Return the [X, Y] coordinate for the center point of the cell that contains the specified text.  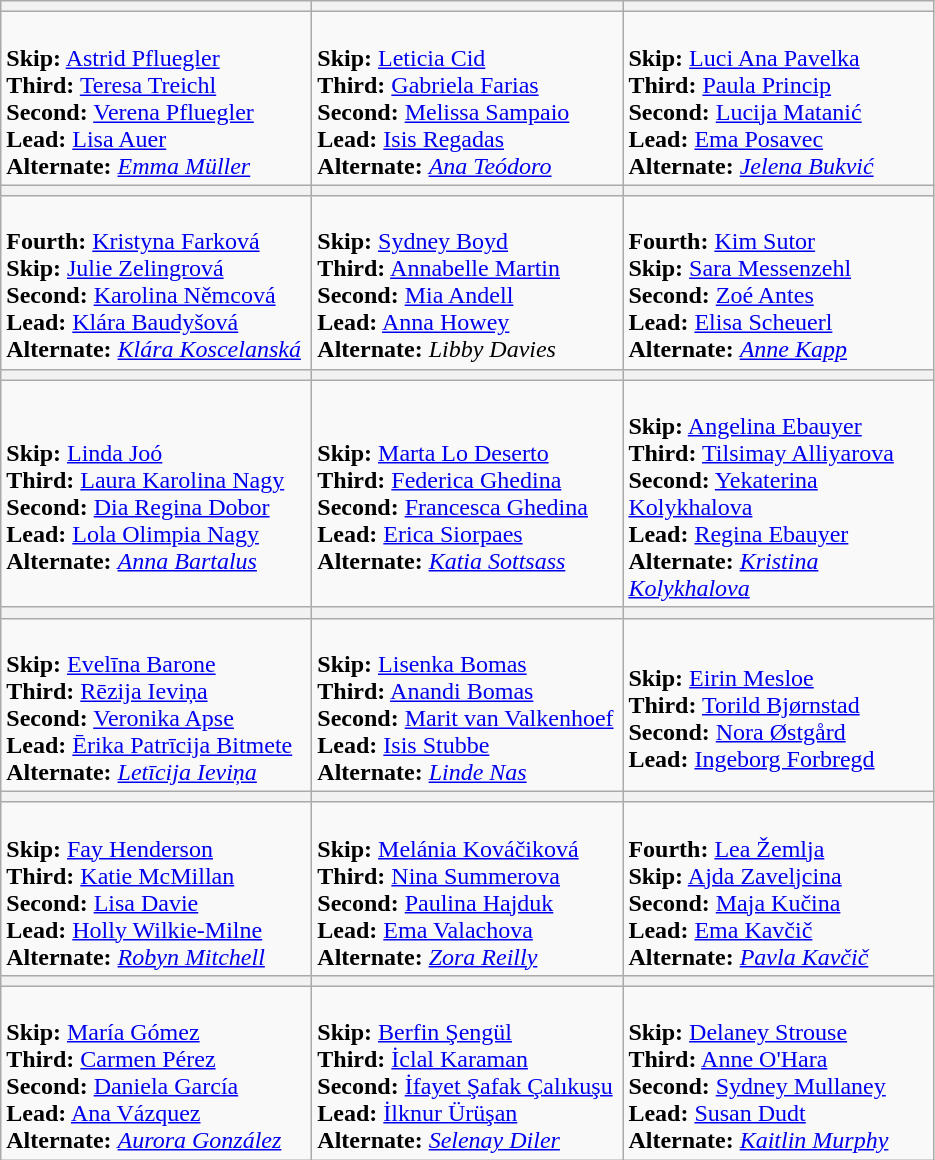
Skip: Linda Joó Third: Laura Karolina Nagy Second: Dia Regina Dobor Lead: Lola Olimpia Nagy Alternate: Anna Bartalus [156, 494]
Skip: Astrid Pfluegler Third: Teresa Treichl Second: Verena Pfluegler Lead: Lisa Auer Alternate: Emma Müller [156, 98]
Skip: Eirin Mesloe Third: Torild Bjørnstad Second: Nora Østgård Lead: Ingeborg Forbregd [778, 704]
Skip: Marta Lo Deserto Third: Federica Ghedina Second: Francesca Ghedina Lead: Erica Siorpaes Alternate: Katia Sottsass [468, 494]
Skip: Evelīna Barone Third: Rēzija Ieviņa Second: Veronika Apse Lead: Ērika Patrīcija Bitmete Alternate: Letīcija Ieviņa [156, 704]
Skip: Melánia Kováčiková Third: Nina Summerova Second: Paulina Hajduk Lead: Ema Valachova Alternate: Zora Reilly [468, 888]
Fourth: Kristyna Farková Skip: Julie Zelingrová Second: Karolina Němcová Lead: Klára Baudyšová Alternate: Klára Koscelanská [156, 282]
Fourth: Lea Žemlja Skip: Ajda Zaveljcina Second: Maja Kučina Lead: Ema Kavčič Alternate: Pavla Kavčič [778, 888]
Skip: Angelina Ebauyer Third: Tilsimay Alliyarova Second: Yekaterina Kolykhalova Lead: Regina Ebauyer Alternate: Kristina Kolykhalova [778, 494]
Fourth: Kim Sutor Skip: Sara Messenzehl Second: Zoé Antes Lead: Elisa Scheuerl Alternate: Anne Kapp [778, 282]
Skip: María Gómez Third: Carmen Pérez Second: Daniela García Lead: Ana Vázquez Alternate: Aurora González [156, 1072]
Skip: Lisenka Bomas Third: Anandi Bomas Second: Marit van Valkenhoef Lead: Isis Stubbe Alternate: Linde Nas [468, 704]
Skip: Leticia Cid Third: Gabriela Farias Second: Melissa Sampaio Lead: Isis Regadas Alternate: Ana Teódoro [468, 98]
Skip: Sydney Boyd Third: Annabelle Martin Second: Mia Andell Lead: Anna Howey Alternate: Libby Davies [468, 282]
Skip: Fay Henderson Third: Katie McMillan Second: Lisa Davie Lead: Holly Wilkie-Milne Alternate: Robyn Mitchell [156, 888]
Skip: Luci Ana Pavelka Third: Paula Princip Second: Lucija Matanić Lead: Ema Posavec Alternate: Jelena Bukvić [778, 98]
Skip: Berfin Şengül Third: İclal Karaman Second: İfayet Şafak Çalıkuşu Lead: İlknur Ürüşan Alternate: Selenay Diler [468, 1072]
Skip: Delaney Strouse Third: Anne O'Hara Second: Sydney Mullaney Lead: Susan Dudt Alternate: Kaitlin Murphy [778, 1072]
